Return the (x, y) coordinate for the center point of the cell that contains the specified text.  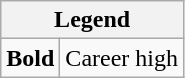
Legend (92, 20)
Career high (122, 58)
Bold (30, 58)
